Scan for the cell matching the given text and deliver its [X, Y] coordinate at center. 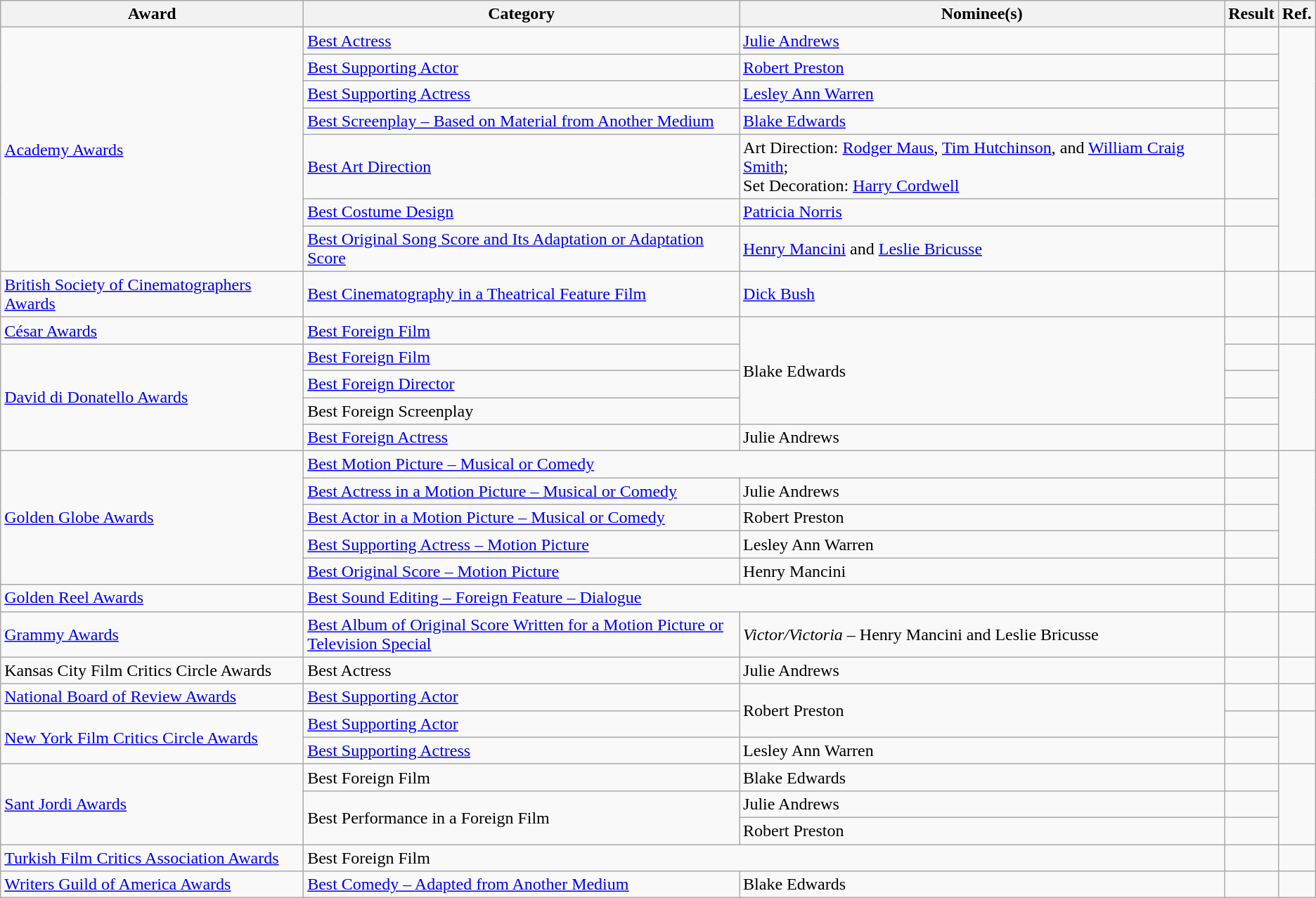
Best Foreign Screenplay [522, 411]
Best Foreign Director [522, 384]
Best Sound Editing – Foreign Feature – Dialogue [764, 598]
Turkish Film Critics Association Awards [152, 858]
Golden Globe Awards [152, 518]
Golden Reel Awards [152, 598]
Best Actor in a Motion Picture – Musical or Comedy [522, 518]
Best Supporting Actress – Motion Picture [522, 545]
Sant Jordi Awards [152, 804]
Nominee(s) [982, 14]
Best Foreign Actress [522, 438]
New York Film Critics Circle Awards [152, 737]
Best Album of Original Score Written for a Motion Picture or Television Special [522, 634]
Best Costume Design [522, 212]
Best Motion Picture – Musical or Comedy [764, 464]
Dick Bush [982, 294]
Henry Mancini [982, 571]
Grammy Awards [152, 634]
Award [152, 14]
Art Direction: Rodger Maus, Tim Hutchinson, and William Craig Smith; Set Decoration: Harry Cordwell [982, 167]
Academy Awards [152, 149]
Victor/Victoria – Henry Mancini and Leslie Bricusse [982, 634]
Patricia Norris [982, 212]
Category [522, 14]
Henry Mancini and Leslie Bricusse [982, 249]
Best Cinematography in a Theatrical Feature Film [522, 294]
Best Art Direction [522, 167]
Best Performance in a Foreign Film [522, 817]
Best Actress in a Motion Picture – Musical or Comedy [522, 491]
Writers Guild of America Awards [152, 885]
Best Original Song Score and Its Adaptation or Adaptation Score [522, 249]
César Awards [152, 330]
British Society of Cinematographers Awards [152, 294]
David di Donatello Awards [152, 397]
Best Screenplay – Based on Material from Another Medium [522, 121]
Best Comedy – Adapted from Another Medium [522, 885]
Kansas City Film Critics Circle Awards [152, 670]
Best Original Score – Motion Picture [522, 571]
Ref. [1296, 14]
Result [1251, 14]
National Board of Review Awards [152, 697]
